For the text-containing cell, return its midpoint in [x, y] coordinate format. 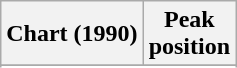
Peakposition [189, 34]
Chart (1990) [72, 34]
